Capture the cell that displays the provided text and extract its [X, Y] central coordinate. 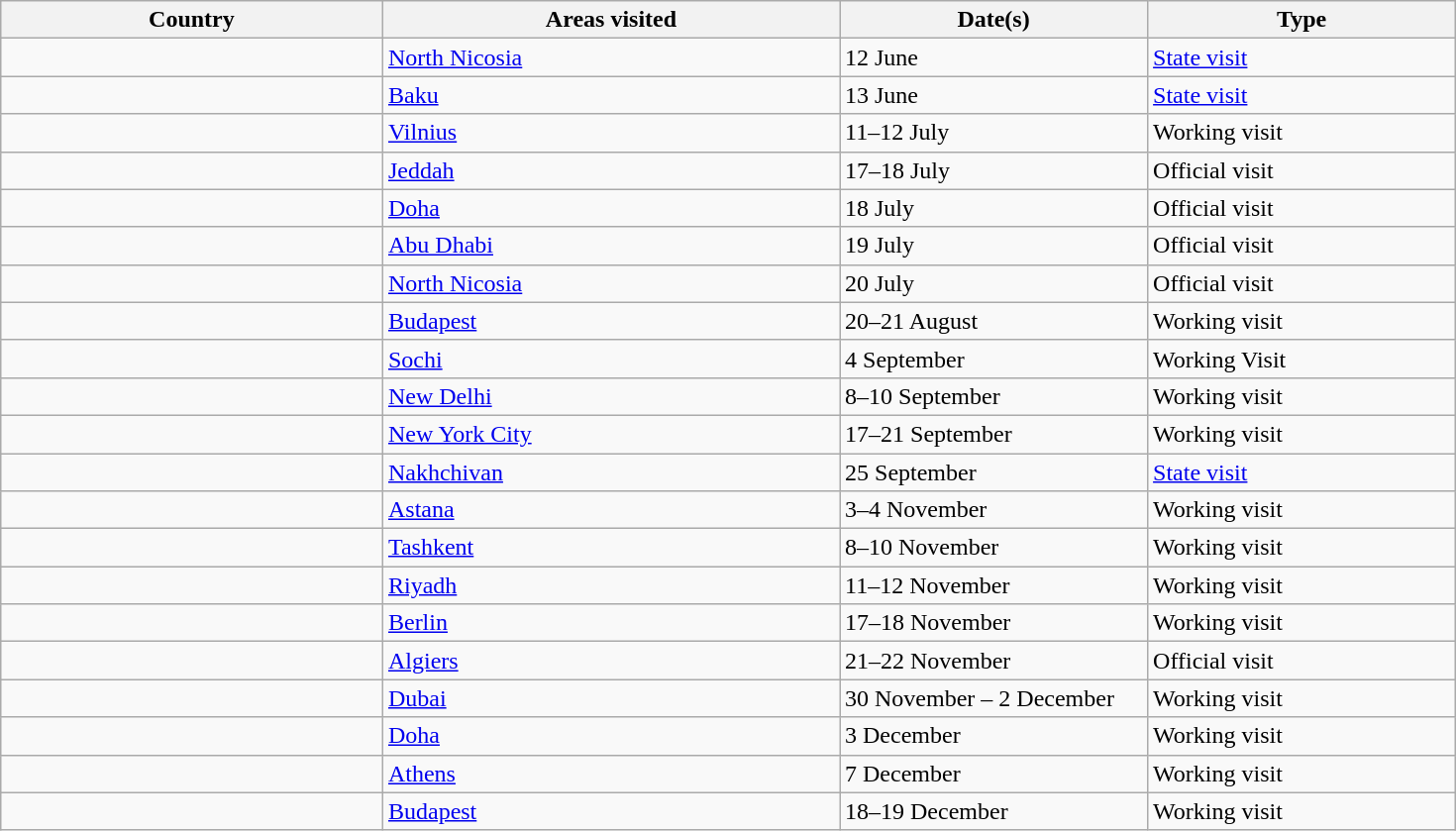
11–12 November [994, 585]
25 September [994, 472]
Type [1301, 20]
11–12 July [994, 133]
New Delhi [610, 396]
18 July [994, 208]
Baku [610, 95]
Abu Dhabi [610, 246]
20 July [994, 283]
8–10 November [994, 548]
Tashkent [610, 548]
Dubai [610, 698]
19 July [994, 246]
18–19 December [994, 811]
Jeddah [610, 170]
3 December [994, 736]
Algiers [610, 661]
17–18 November [994, 623]
Working Visit [1301, 359]
Vilnius [610, 133]
20–21 August [994, 321]
Nakhchivan [610, 472]
New York City [610, 434]
4 September [994, 359]
12 June [994, 57]
Athens [610, 774]
13 June [994, 95]
17–21 September [994, 434]
7 December [994, 774]
Berlin [610, 623]
Country [191, 20]
Astana [610, 510]
Sochi [610, 359]
Riyadh [610, 585]
30 November – 2 December [994, 698]
8–10 September [994, 396]
17–18 July [994, 170]
Areas visited [610, 20]
21–22 November [994, 661]
Date(s) [994, 20]
3–4 November [994, 510]
